Output the [x, y] coordinate of the center of the cell containing the given text.  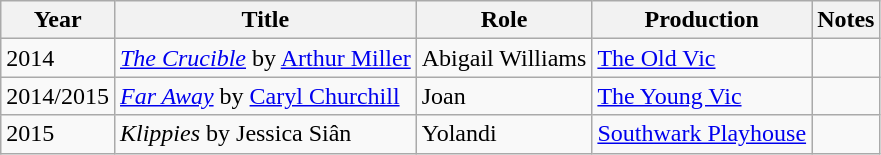
Joan [504, 96]
Title [265, 20]
The Crucible by Arthur Miller [265, 58]
Southwark Playhouse [702, 134]
The Old Vic [702, 58]
2014/2015 [58, 96]
Year [58, 20]
Role [504, 20]
Yolandi [504, 134]
Klippies by Jessica Siân [265, 134]
Notes [846, 20]
Production [702, 20]
2015 [58, 134]
Far Away by Caryl Churchill [265, 96]
2014 [58, 58]
The Young Vic [702, 96]
Abigail Williams [504, 58]
